Return (X, Y) of the center of cell containing provided text 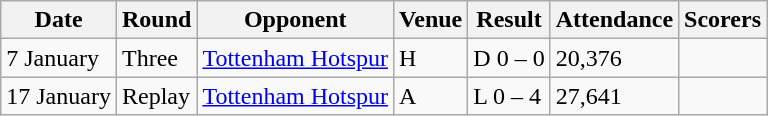
Scorers (723, 20)
20,376 (614, 58)
Attendance (614, 20)
H (431, 58)
7 January (59, 58)
Three (156, 58)
Result (509, 20)
27,641 (614, 96)
Round (156, 20)
Opponent (296, 20)
Venue (431, 20)
L 0 – 4 (509, 96)
Replay (156, 96)
D 0 – 0 (509, 58)
A (431, 96)
Date (59, 20)
17 January (59, 96)
